Return the (x, y) coordinate for the center point of the cell that contains the specified text.  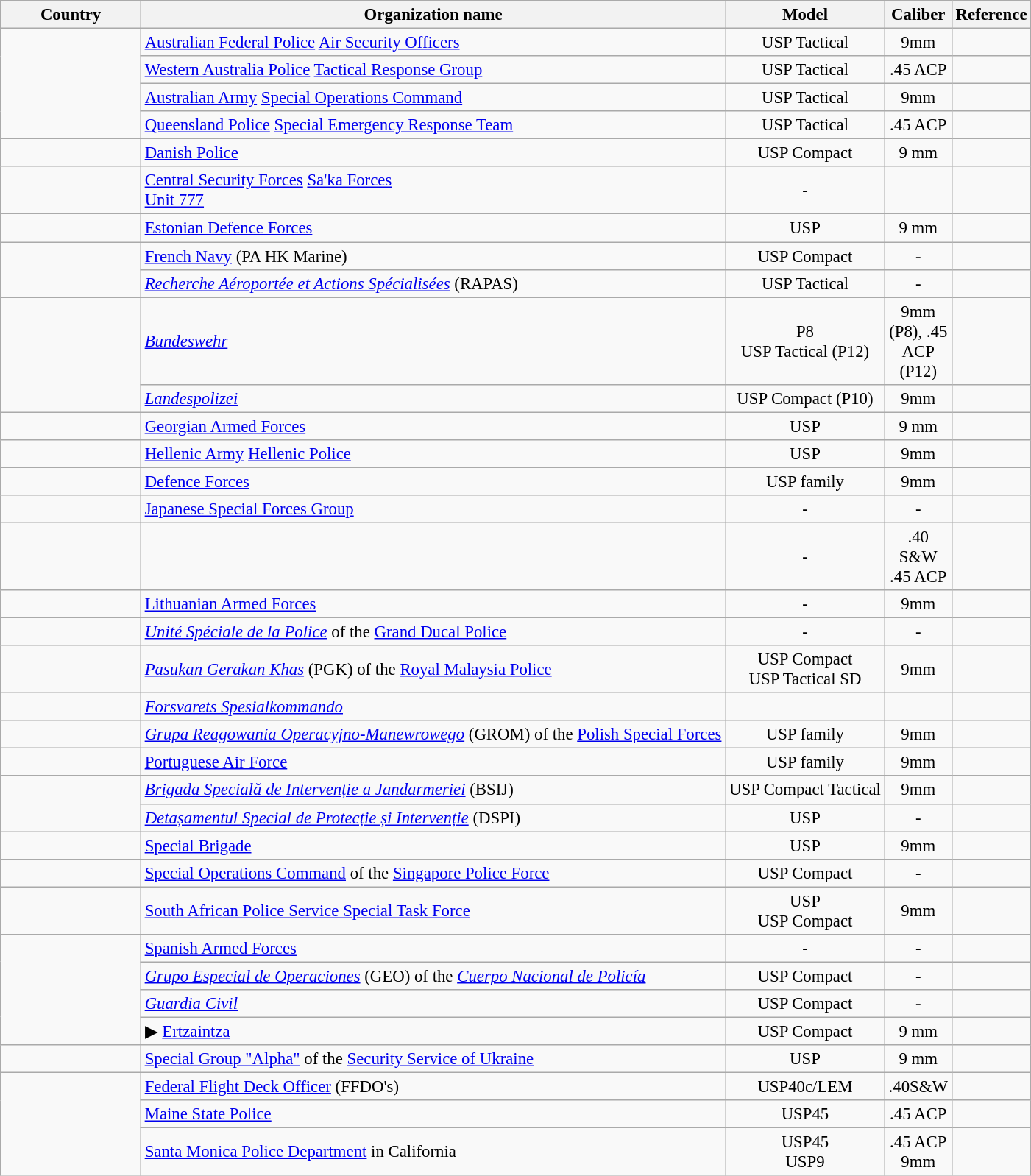
Detașamentul Special de Protecție și Intervenție (DSPI) (433, 818)
Model (805, 15)
Landespolizei (433, 398)
Special Group "Alpha" of the Security Service of Ukraine (433, 1059)
Defence Forces (433, 481)
USP45 (805, 1114)
Western Australia Police Tactical Response Group (433, 70)
USP Compact Tactical (805, 790)
.40S&W (918, 1087)
Japanese Special Forces Group (433, 509)
Australian Army Special Operations Command (433, 98)
Forsvarets Spesialkommando (433, 707)
Grupo Especial de Operaciones (GEO) of the Cuerpo Nacional de Policía (433, 976)
Queensland Police Special Emergency Response Team (433, 125)
Grupa Reagowania Operacyjno-Manewrowego (GROM) of the Polish Special Forces (433, 734)
P8USP Tactical (P12) (805, 341)
Australian Federal Police Air Security Officers (433, 43)
Recherche Aéroportée et Actions Spécialisées (RAPAS) (433, 283)
USP45USP9 (805, 1152)
Federal Flight Deck Officer (FFDO's) (433, 1087)
Unité Spéciale de la Police of the Grand Ducal Police (433, 632)
Caliber (918, 15)
Brigada Specială de Intervenție a Jandarmeriei (BSIJ) (433, 790)
Estonian Defence Forces (433, 228)
Guardia Civil (433, 1004)
Special Operations Command of the Singapore Police Force (433, 873)
Spanish Armed Forces (433, 949)
Georgian Armed Forces (433, 426)
Reference (991, 15)
USP40c/LEM (805, 1087)
Country (71, 15)
Special Brigade (433, 846)
Santa Monica Police Department in California (433, 1152)
Maine State Police (433, 1114)
.45 ACP9mm (918, 1152)
USP Compact (P10) (805, 398)
USP CompactUSP Tactical SD (805, 670)
French Navy (PA HK Marine) (433, 256)
9mm (P8), .45 ACP (P12) (918, 341)
Hellenic Army Hellenic Police (433, 454)
Pasukan Gerakan Khas (PGK) of the Royal Malaysia Police (433, 670)
Central Security Forces Sa'ka ForcesUnit 777 (433, 190)
Lithuanian Armed Forces (433, 604)
Danish Police (433, 153)
.40 S&W.45 ACP (918, 556)
Bundeswehr (433, 341)
Portuguese Air Force (433, 762)
▶ Ertzaintza (433, 1031)
South African Police Service Special Task Force (433, 911)
USPUSP Compact (805, 911)
Organization name (433, 15)
